Output the [x, y] coordinate of the center of the cell containing the given text.  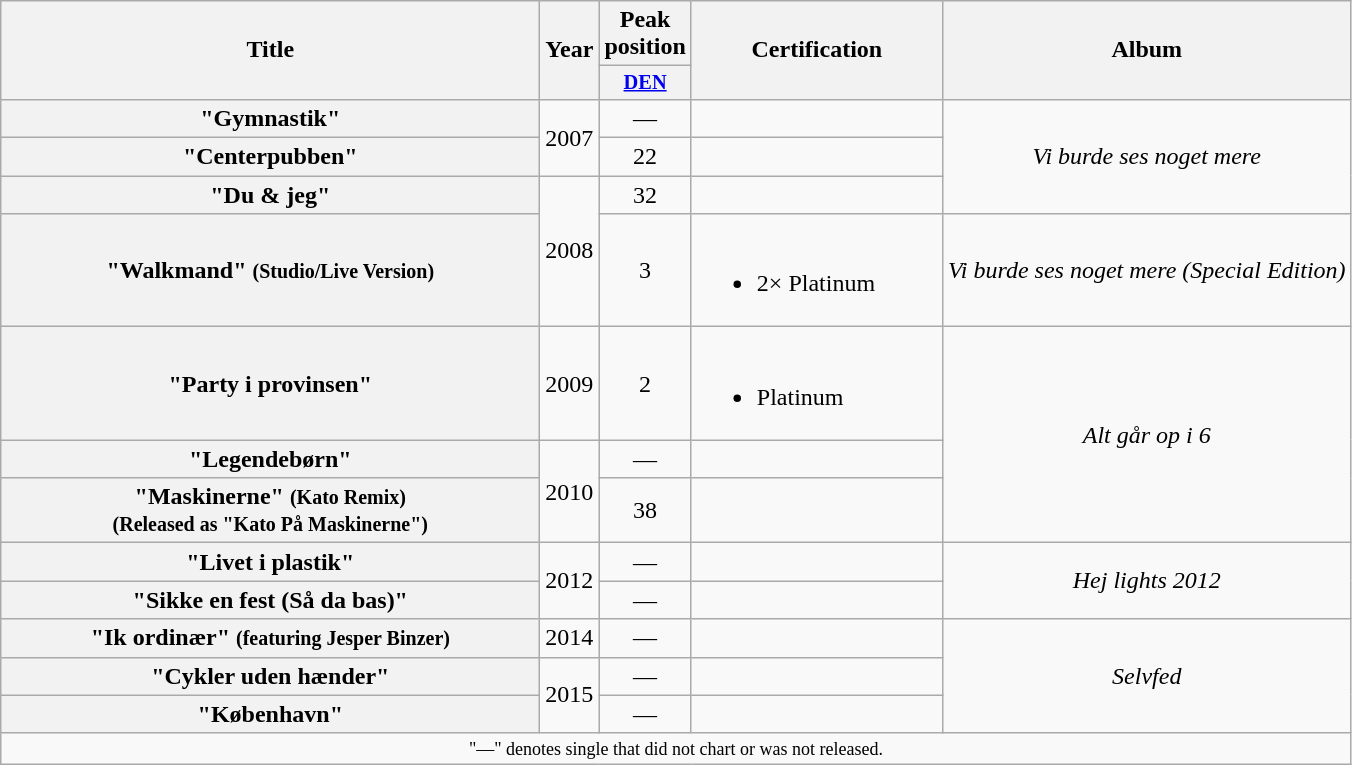
Vi burde ses noget mere (Special Edition) [1146, 270]
Certification [816, 50]
"Party i provinsen" [270, 384]
Album [1146, 50]
Year [570, 50]
2014 [570, 638]
"Gymnastik" [270, 118]
"Ik ordinær" (featuring Jesper Binzer) [270, 638]
Title [270, 50]
32 [645, 195]
"—" denotes single that did not chart or was not released. [676, 748]
2009 [570, 384]
Vi burde ses noget mere [1146, 156]
Hej lights 2012 [1146, 581]
"Legendebørn" [270, 459]
Alt går op i 6 [1146, 435]
"København" [270, 714]
3 [645, 270]
DEN [645, 83]
38 [645, 510]
2015 [570, 695]
"Du & jeg" [270, 195]
2010 [570, 492]
Platinum [816, 384]
2008 [570, 252]
Peak position [645, 34]
2012 [570, 581]
"Centerpubben" [270, 157]
2× Platinum [816, 270]
2 [645, 384]
2007 [570, 137]
"Maskinerne" (Kato Remix)(Released as "Kato På Maskinerne") [270, 510]
"Cykler uden hænder" [270, 676]
"Sikke en fest (Så da bas)" [270, 600]
22 [645, 157]
Selvfed [1146, 676]
"Livet i plastik" [270, 562]
"Walkmand" (Studio/Live Version) [270, 270]
